Identify which cell holds the provided text, then report its (x, y) central coordinate. 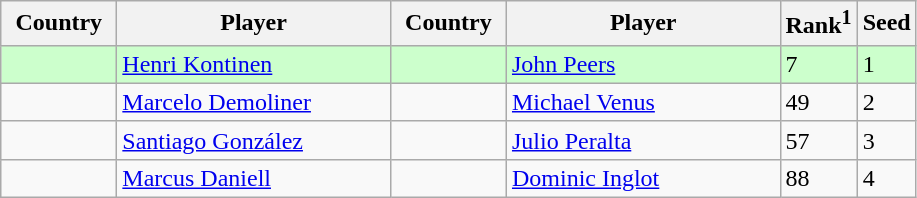
Santiago González (254, 140)
Rank1 (818, 24)
49 (818, 102)
John Peers (643, 64)
2 (886, 102)
57 (818, 140)
7 (818, 64)
Seed (886, 24)
88 (818, 178)
Marcelo Demoliner (254, 102)
3 (886, 140)
Michael Venus (643, 102)
1 (886, 64)
Henri Kontinen (254, 64)
Julio Peralta (643, 140)
Dominic Inglot (643, 178)
Marcus Daniell (254, 178)
4 (886, 178)
